Extract the (X, Y) coordinate from the center of the cell holding the provided text.  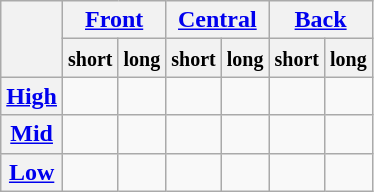
Back (320, 20)
Front (114, 20)
High (32, 96)
Low (32, 172)
Central (218, 20)
Mid (32, 134)
